Determine the [X, Y] coordinate at the center of the cell enclosing the given text.  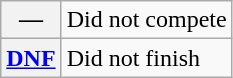
— [31, 20]
Did not finish [146, 58]
DNF [31, 58]
Did not compete [146, 20]
